Scan for the cell matching the given text and deliver its (x, y) coordinate at center. 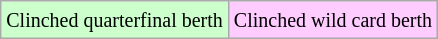
Clinched quarterfinal berth (115, 20)
Clinched wild card berth (332, 20)
